Determine the [x, y] coordinate at the center of the cell enclosing the given text.  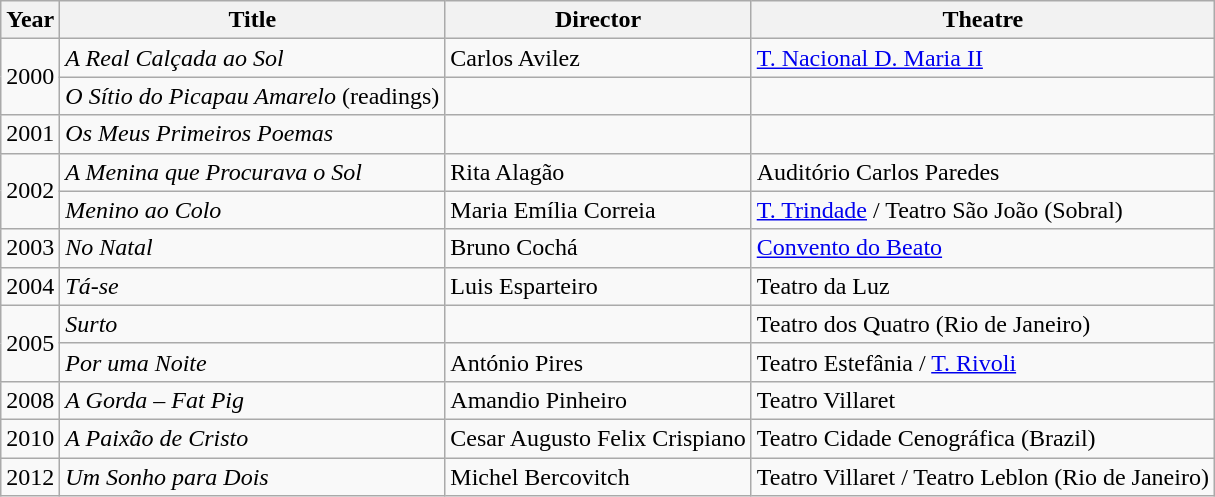
Por uma Noite [252, 362]
Um Sonho para Dois [252, 477]
2012 [30, 477]
A Real Calçada ao Sol [252, 58]
Amandio Pinheiro [598, 400]
Teatro Villaret / Teatro Leblon (Rio de Janeiro) [982, 477]
T. Nacional D. Maria II [982, 58]
Cesar Augusto Felix Crispiano [598, 438]
Convento do Beato [982, 248]
2005 [30, 343]
Tá-se [252, 286]
Director [598, 20]
2008 [30, 400]
Teatro Estefânia / T. Rivoli [982, 362]
Auditório Carlos Paredes [982, 172]
Rita Alagão [598, 172]
Maria Emília Correia [598, 210]
2000 [30, 77]
Bruno Cochá [598, 248]
Carlos Avilez [598, 58]
2003 [30, 248]
A Menina que Procurava o Sol [252, 172]
A Paixão de Cristo [252, 438]
Teatro dos Quatro (Rio de Janeiro) [982, 324]
Teatro Villaret [982, 400]
A Gorda – Fat Pig [252, 400]
2001 [30, 134]
Teatro da Luz [982, 286]
O Sítio do Picapau Amarelo (readings) [252, 96]
Menino ao Colo [252, 210]
Surto [252, 324]
Michel Bercovitch [598, 477]
Luis Esparteiro [598, 286]
Theatre [982, 20]
Teatro Cidade Cenográfica (Brazil) [982, 438]
Year [30, 20]
T. Trindade / Teatro São João (Sobral) [982, 210]
2004 [30, 286]
Os Meus Primeiros Poemas [252, 134]
No Natal [252, 248]
Title [252, 20]
2002 [30, 191]
2010 [30, 438]
António Pires [598, 362]
